Extract the [x, y] coordinate from the center of the cell holding the provided text.  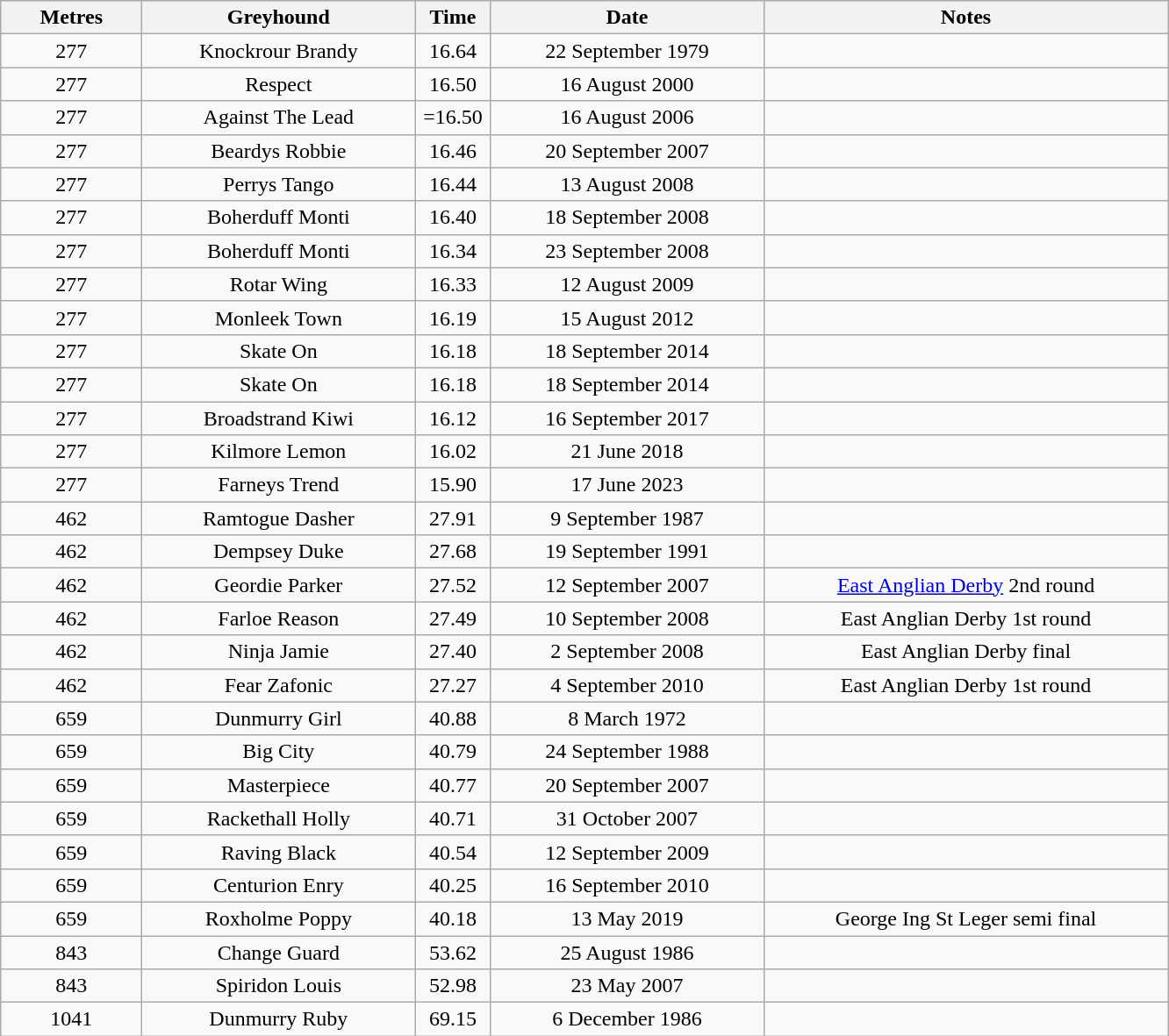
16.34 [453, 251]
52.98 [453, 986]
Perrys Tango [279, 184]
East Anglian Derby 2nd round [965, 585]
Monleek Town [279, 318]
12 September 2007 [627, 585]
40.79 [453, 752]
40.54 [453, 852]
Fear Zafonic [279, 685]
40.77 [453, 785]
Notes [965, 18]
16 September 2010 [627, 885]
Farneys Trend [279, 485]
25 August 1986 [627, 952]
40.71 [453, 818]
Ninja Jamie [279, 652]
16.33 [453, 284]
East Anglian Derby final [965, 652]
Dunmurry Girl [279, 718]
22 September 1979 [627, 51]
23 September 2008 [627, 251]
27.68 [453, 552]
6 December 1986 [627, 1019]
Dempsey Duke [279, 552]
27.91 [453, 518]
16.12 [453, 418]
Farloe Reason [279, 618]
12 August 2009 [627, 284]
16 August 2006 [627, 118]
27.49 [453, 618]
13 May 2019 [627, 918]
Roxholme Poppy [279, 918]
21 June 2018 [627, 452]
16.50 [453, 84]
69.15 [453, 1019]
Knockrour Brandy [279, 51]
10 September 2008 [627, 618]
Time [453, 18]
Rotar Wing [279, 284]
15.90 [453, 485]
53.62 [453, 952]
40.18 [453, 918]
Dunmurry Ruby [279, 1019]
9 September 1987 [627, 518]
=16.50 [453, 118]
Broadstrand Kiwi [279, 418]
Centurion Enry [279, 885]
24 September 1988 [627, 752]
15 August 2012 [627, 318]
13 August 2008 [627, 184]
23 May 2007 [627, 986]
Respect [279, 84]
8 March 1972 [627, 718]
1041 [72, 1019]
31 October 2007 [627, 818]
Rackethall Holly [279, 818]
12 September 2009 [627, 852]
16.44 [453, 184]
Date [627, 18]
19 September 1991 [627, 552]
16 August 2000 [627, 84]
Change Guard [279, 952]
4 September 2010 [627, 685]
Ramtogue Dasher [279, 518]
16.64 [453, 51]
Geordie Parker [279, 585]
Big City [279, 752]
George Ing St Leger semi final [965, 918]
40.88 [453, 718]
17 June 2023 [627, 485]
Greyhound [279, 18]
Against The Lead [279, 118]
Beardys Robbie [279, 151]
2 September 2008 [627, 652]
Masterpiece [279, 785]
16.40 [453, 218]
40.25 [453, 885]
18 September 2008 [627, 218]
27.27 [453, 685]
16.46 [453, 151]
16.02 [453, 452]
27.40 [453, 652]
16 September 2017 [627, 418]
27.52 [453, 585]
Kilmore Lemon [279, 452]
Raving Black [279, 852]
Metres [72, 18]
Spiridon Louis [279, 986]
16.19 [453, 318]
